Return the (X, Y) coordinate for the center point of the cell that contains the specified text.  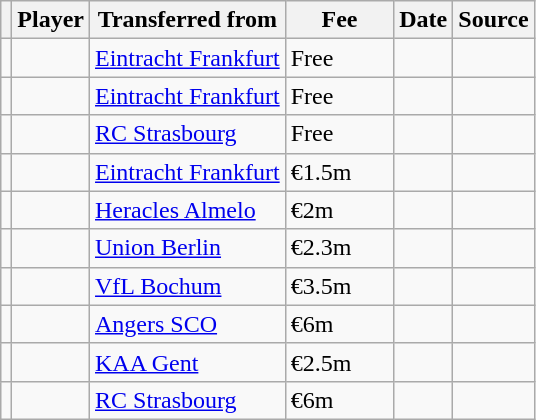
Fee (340, 20)
Heracles Almelo (188, 210)
Union Berlin (188, 248)
Transferred from (188, 20)
€3.5m (340, 286)
€2.3m (340, 248)
VfL Bochum (188, 286)
€1.5m (340, 172)
Date (424, 20)
Source (494, 20)
Player (51, 20)
KAA Gent (188, 362)
Angers SCO (188, 324)
€2m (340, 210)
€2.5m (340, 362)
